Pinpoint the cell where the given text exists, returning its (x, y) midpoint coordinate. 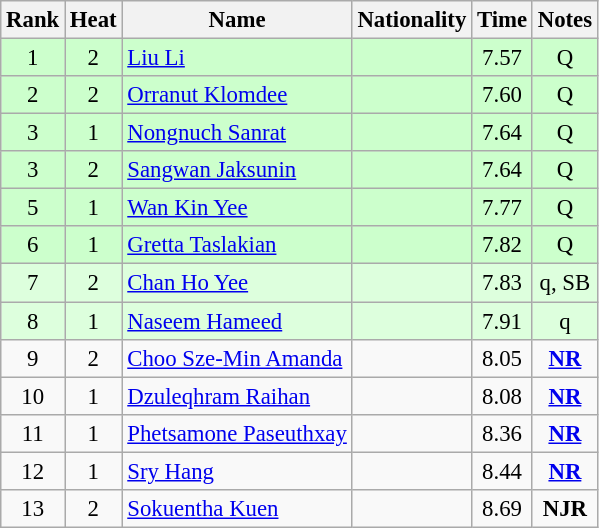
7.60 (502, 95)
11 (33, 433)
Sangwan Jaksunin (237, 170)
Choo Sze-Min Amanda (237, 358)
Orranut Klomdee (237, 95)
12 (33, 471)
7.82 (502, 245)
8 (33, 321)
Wan Kin Yee (237, 208)
9 (33, 358)
8.36 (502, 433)
10 (33, 396)
Phetsamone Paseuthxay (237, 433)
7.91 (502, 321)
NJR (564, 509)
Sokuentha Kuen (237, 509)
Dzuleqhram Raihan (237, 396)
Naseem Hameed (237, 321)
Chan Ho Yee (237, 283)
8.08 (502, 396)
q, SB (564, 283)
8.69 (502, 509)
7 (33, 283)
8.44 (502, 471)
Liu Li (237, 58)
5 (33, 208)
7.57 (502, 58)
7.83 (502, 283)
Name (237, 20)
q (564, 321)
Nationality (412, 20)
7.77 (502, 208)
13 (33, 509)
Nongnuch Sanrat (237, 133)
Gretta Taslakian (237, 245)
Time (502, 20)
Rank (33, 20)
6 (33, 245)
Sry Hang (237, 471)
8.05 (502, 358)
Notes (564, 20)
Heat (94, 20)
